Scan for the cell matching the given text and deliver its (X, Y) coordinate at center. 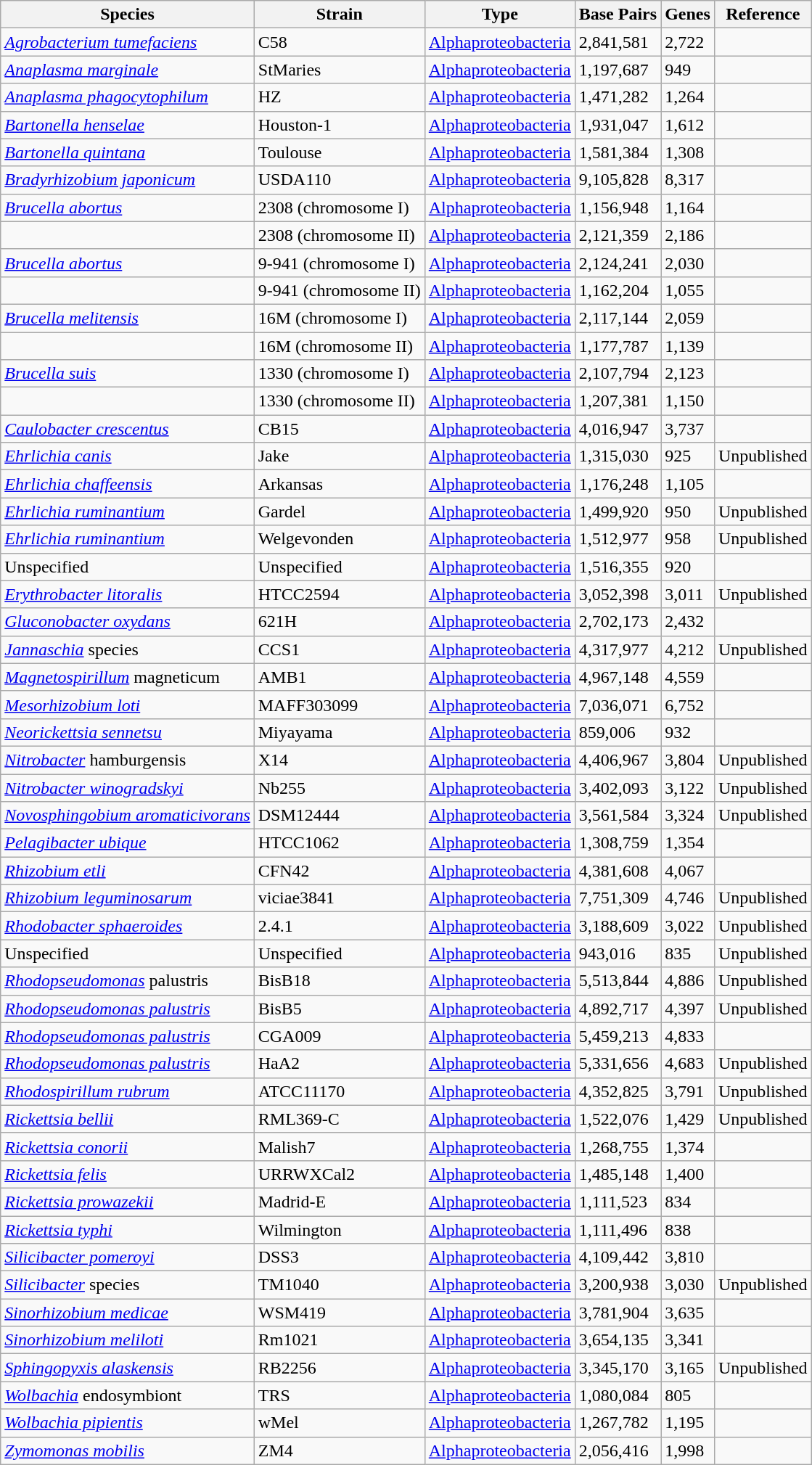
2,432 (688, 622)
1,429 (688, 1119)
4,397 (688, 1009)
4,833 (688, 1036)
2,107,794 (618, 374)
1,374 (688, 1146)
1,268,755 (618, 1146)
Rhizobium etli (128, 871)
1,315,030 (618, 456)
1,207,381 (618, 401)
3,402,093 (618, 787)
Novosphingobium aromaticivorans (128, 816)
MAFF303099 (340, 705)
1,264 (688, 97)
viciae3841 (340, 898)
1330 (chromosome I) (340, 374)
Zymomonas mobilis (128, 1450)
Pelagibacter ubique (128, 843)
2,123 (688, 374)
Wolbachia endosymbiont (128, 1395)
Miyayama (340, 732)
1,111,496 (618, 1230)
4,406,967 (618, 760)
Caulobacter crescentus (128, 429)
Brucella melitensis (128, 318)
Nitrobacter winogradskyi (128, 787)
3,188,609 (618, 926)
Neorickettsia sennetsu (128, 732)
9-941 (chromosome I) (340, 263)
4,559 (688, 677)
1,471,282 (618, 97)
834 (688, 1202)
ZM4 (340, 1450)
3,345,170 (618, 1368)
3,341 (688, 1340)
4,016,947 (618, 429)
HaA2 (340, 1064)
1,197,687 (618, 70)
1,156,948 (618, 208)
DSM12444 (340, 816)
4,892,717 (618, 1009)
Gluconobacter oxydans (128, 622)
1,267,782 (618, 1423)
wMel (340, 1423)
838 (688, 1230)
StMaries (340, 70)
WSM419 (340, 1313)
Ehrlichia canis (128, 456)
2,841,581 (618, 42)
Reference (763, 15)
3,561,584 (618, 816)
4,381,608 (618, 871)
Wilmington (340, 1230)
2,056,416 (618, 1450)
3,165 (688, 1368)
BisB5 (340, 1009)
2,124,241 (618, 263)
USDA110 (340, 180)
3,052,398 (618, 594)
Strain (340, 15)
HTCC1062 (340, 843)
Magnetospirillum magneticum (128, 677)
Rickettsia felis (128, 1174)
1,105 (688, 484)
Welgevonden (340, 539)
Brucella suis (128, 374)
Rickettsia conorii (128, 1146)
3,122 (688, 787)
16M (chromosome II) (340, 346)
1,195 (688, 1423)
2,121,359 (618, 235)
Houston-1 (340, 125)
Malish7 (340, 1146)
1,516,355 (618, 567)
3,011 (688, 594)
2,059 (688, 318)
Type (499, 15)
Toulouse (340, 152)
1,354 (688, 843)
5,513,844 (618, 981)
Jake (340, 456)
1,400 (688, 1174)
1,931,047 (618, 125)
920 (688, 567)
Jannaschia species (128, 649)
943,016 (618, 953)
Bradyrhizobium japonicum (128, 180)
Erythrobacter litoralis (128, 594)
2308 (chromosome II) (340, 235)
HTCC2594 (340, 594)
805 (688, 1395)
1,162,204 (618, 290)
3,804 (688, 760)
Nitrobacter hamburgensis (128, 760)
4,683 (688, 1064)
1,499,920 (618, 512)
Sphingopyxis alaskensis (128, 1368)
4,109,442 (618, 1257)
7,751,309 (618, 898)
Rm1021 (340, 1340)
5,459,213 (618, 1036)
Rhodospirillum rubrum (128, 1091)
TM1040 (340, 1285)
C58 (340, 42)
4,212 (688, 649)
Genes (688, 15)
3,022 (688, 926)
CB15 (340, 429)
RML369-C (340, 1119)
Base Pairs (618, 15)
3,200,938 (618, 1285)
1,581,384 (618, 152)
Sinorhizobium meliloti (128, 1340)
835 (688, 953)
2,186 (688, 235)
Rickettsia prowazekii (128, 1202)
621H (340, 622)
5,331,656 (618, 1064)
Gardel (340, 512)
1,177,787 (618, 346)
932 (688, 732)
4,746 (688, 898)
1,998 (688, 1450)
1,308 (688, 152)
958 (688, 539)
7,036,071 (618, 705)
X14 (340, 760)
1,111,523 (618, 1202)
BisB18 (340, 981)
Ehrlichia chaffeensis (128, 484)
3,781,904 (618, 1313)
4,967,148 (618, 677)
2308 (chromosome I) (340, 208)
859,006 (618, 732)
3,030 (688, 1285)
Wolbachia pipientis (128, 1423)
1,612 (688, 125)
1,485,148 (618, 1174)
6,752 (688, 705)
CCS1 (340, 649)
4,886 (688, 981)
Sinorhizobium medicae (128, 1313)
Agrobacterium tumefaciens (128, 42)
URRWXCal2 (340, 1174)
TRS (340, 1395)
3,810 (688, 1257)
DSS3 (340, 1257)
1,176,248 (618, 484)
1,512,977 (618, 539)
2,702,173 (618, 622)
Anaplasma phagocytophilum (128, 97)
950 (688, 512)
1,522,076 (618, 1119)
1,308,759 (618, 843)
AMB1 (340, 677)
Rhodobacter sphaeroides (128, 926)
Bartonella henselae (128, 125)
1330 (chromosome II) (340, 401)
4,317,977 (618, 649)
1,080,084 (618, 1395)
CFN42 (340, 871)
4,352,825 (618, 1091)
1,055 (688, 290)
925 (688, 456)
3,635 (688, 1313)
HZ (340, 97)
2.4.1 (340, 926)
Silicibacter species (128, 1285)
2,722 (688, 42)
1,164 (688, 208)
Rickettsia bellii (128, 1119)
3,324 (688, 816)
Silicibacter pomeroyi (128, 1257)
4,067 (688, 871)
949 (688, 70)
Madrid-E (340, 1202)
9-941 (chromosome II) (340, 290)
2,117,144 (618, 318)
CGA009 (340, 1036)
Arkansas (340, 484)
RB2256 (340, 1368)
Rickettsia typhi (128, 1230)
3,654,135 (618, 1340)
8,317 (688, 180)
16M (chromosome I) (340, 318)
Rhizobium leguminosarum (128, 898)
Species (128, 15)
1,150 (688, 401)
ATCC11170 (340, 1091)
3,737 (688, 429)
Anaplasma marginale (128, 70)
1,139 (688, 346)
Nb255 (340, 787)
Bartonella quintana (128, 152)
2,030 (688, 263)
Mesorhizobium loti (128, 705)
3,791 (688, 1091)
9,105,828 (618, 180)
